Find where the given text appears and provide that cell's center as [x, y] coordinate. 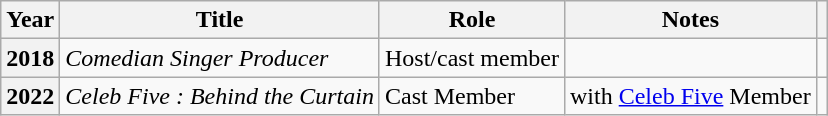
Celeb Five : Behind the Curtain [220, 96]
Role [472, 20]
with Celeb Five Member [690, 96]
Title [220, 20]
2018 [30, 58]
2022 [30, 96]
Notes [690, 20]
Cast Member [472, 96]
Host/cast member [472, 58]
Year [30, 20]
Comedian Singer Producer [220, 58]
